Return the (x, y) coordinate for the center point of the cell that contains the specified text.  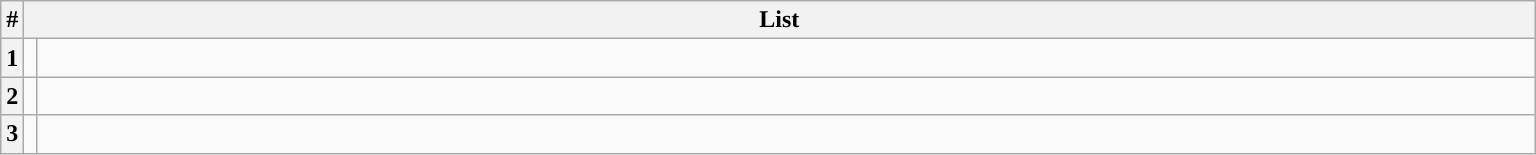
List (780, 20)
# (12, 20)
1 (12, 58)
3 (12, 134)
2 (12, 96)
